Identify which cell holds the provided text, then report its (X, Y) central coordinate. 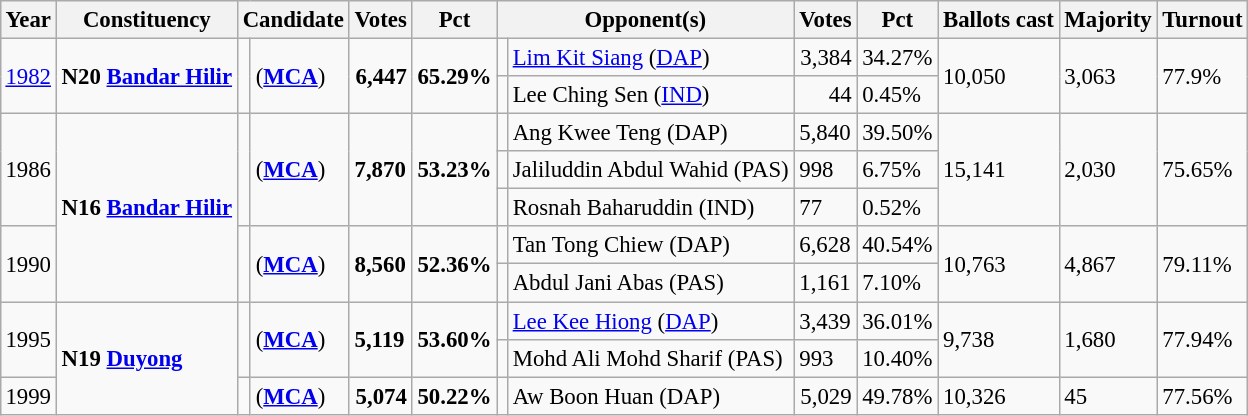
52.36% (454, 264)
10,050 (998, 76)
N19 Duyong (146, 358)
Lee Kee Hiong (DAP) (650, 321)
7.10% (898, 283)
36.01% (898, 321)
10,763 (998, 264)
Jaliluddin Abdul Wahid (PAS) (650, 170)
15,141 (998, 170)
7,870 (380, 170)
Mohd Ali Mohd Sharif (PAS) (650, 358)
8,560 (380, 264)
40.54% (898, 245)
1999 (28, 396)
53.60% (454, 340)
3,384 (826, 57)
10,326 (998, 396)
993 (826, 358)
Abdul Jani Abas (PAS) (650, 283)
44 (826, 95)
3,439 (826, 321)
Ang Kwee Teng (DAP) (650, 133)
39.50% (898, 133)
Opponent(s) (646, 20)
5,074 (380, 396)
1995 (28, 340)
N20 Bandar Hilir (146, 76)
Ballots cast (998, 20)
79.11% (1202, 264)
1990 (28, 264)
9,738 (998, 340)
10.40% (898, 358)
N16 Bandar Hilir (146, 208)
75.65% (1202, 170)
1982 (28, 76)
34.27% (898, 57)
Lim Kit Siang (DAP) (650, 57)
50.22% (454, 396)
49.78% (898, 396)
Tan Tong Chiew (DAP) (650, 245)
1,680 (1108, 340)
Constituency (146, 20)
Majority (1108, 20)
3,063 (1108, 76)
77 (826, 208)
65.29% (454, 76)
Year (28, 20)
77.9% (1202, 76)
1,161 (826, 283)
5,119 (380, 340)
Aw Boon Huan (DAP) (650, 396)
77.94% (1202, 340)
4,867 (1108, 264)
6,447 (380, 76)
5,840 (826, 133)
6,628 (826, 245)
0.52% (898, 208)
Rosnah Baharuddin (IND) (650, 208)
6.75% (898, 170)
Candidate (293, 20)
2,030 (1108, 170)
Lee Ching Sen (IND) (650, 95)
Turnout (1202, 20)
0.45% (898, 95)
5,029 (826, 396)
53.23% (454, 170)
45 (1108, 396)
77.56% (1202, 396)
1986 (28, 170)
998 (826, 170)
